Return [X, Y] of the center of cell containing provided text 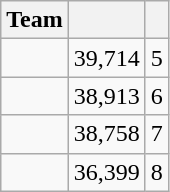
7 [156, 134]
Team [35, 20]
5 [156, 58]
36,399 [106, 172]
38,758 [106, 134]
8 [156, 172]
39,714 [106, 58]
6 [156, 96]
38,913 [106, 96]
